Find where the given text appears and provide that cell's center as (x, y) coordinate. 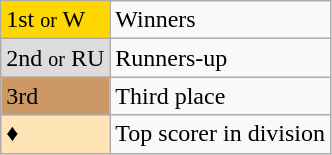
1st or W (56, 20)
Third place (220, 96)
3rd (56, 96)
Winners (220, 20)
2nd or RU (56, 58)
♦ (56, 134)
Top scorer in division (220, 134)
Runners-up (220, 58)
